For the text-containing cell, return its midpoint in [x, y] coordinate format. 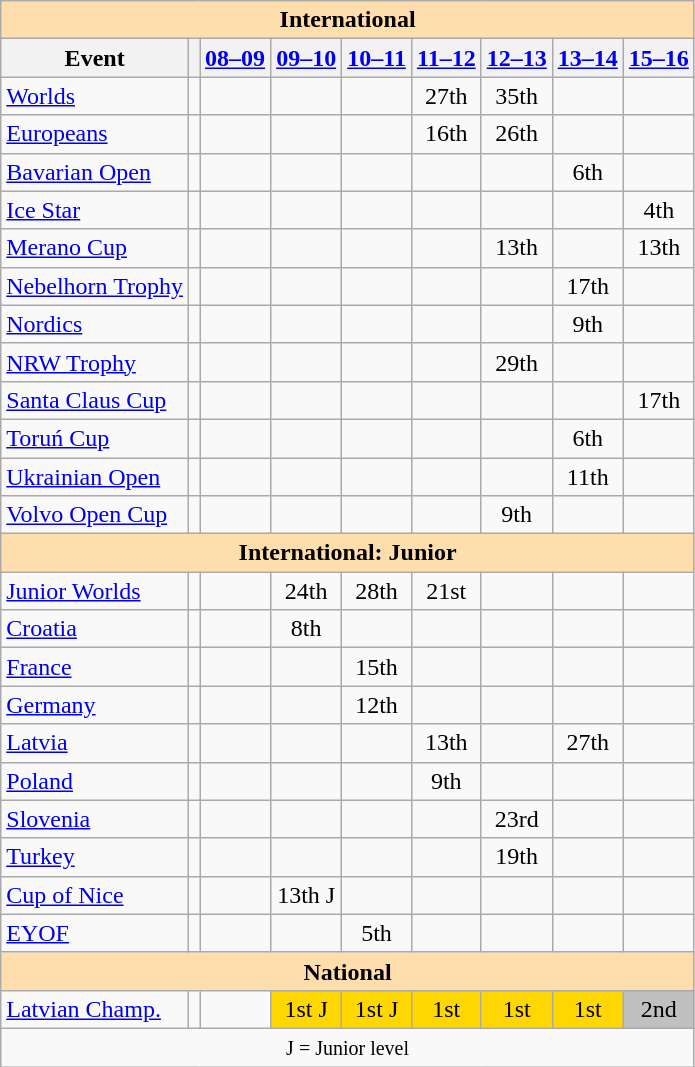
15–16 [658, 58]
Latvian Champ. [95, 1009]
10–11 [377, 58]
Worlds [95, 96]
35th [516, 96]
Toruń Cup [95, 438]
11th [588, 477]
8th [306, 629]
France [95, 667]
Nordics [95, 324]
International [348, 20]
12th [377, 705]
16th [446, 134]
Slovenia [95, 819]
13–14 [588, 58]
Bavarian Open [95, 172]
Europeans [95, 134]
28th [377, 591]
09–10 [306, 58]
Cup of Nice [95, 895]
21st [446, 591]
08–09 [236, 58]
12–13 [516, 58]
Germany [95, 705]
Santa Claus Cup [95, 400]
5th [377, 933]
Turkey [95, 857]
23rd [516, 819]
24th [306, 591]
4th [658, 210]
Ukrainian Open [95, 477]
National [348, 971]
Volvo Open Cup [95, 515]
26th [516, 134]
NRW Trophy [95, 362]
Croatia [95, 629]
15th [377, 667]
Junior Worlds [95, 591]
J = Junior level [348, 1047]
Latvia [95, 743]
11–12 [446, 58]
29th [516, 362]
2nd [658, 1009]
Ice Star [95, 210]
13th J [306, 895]
19th [516, 857]
Merano Cup [95, 248]
Poland [95, 781]
EYOF [95, 933]
Nebelhorn Trophy [95, 286]
International: Junior [348, 553]
Event [95, 58]
